From the cell containing the given text, extract its center point as [x, y] coordinate. 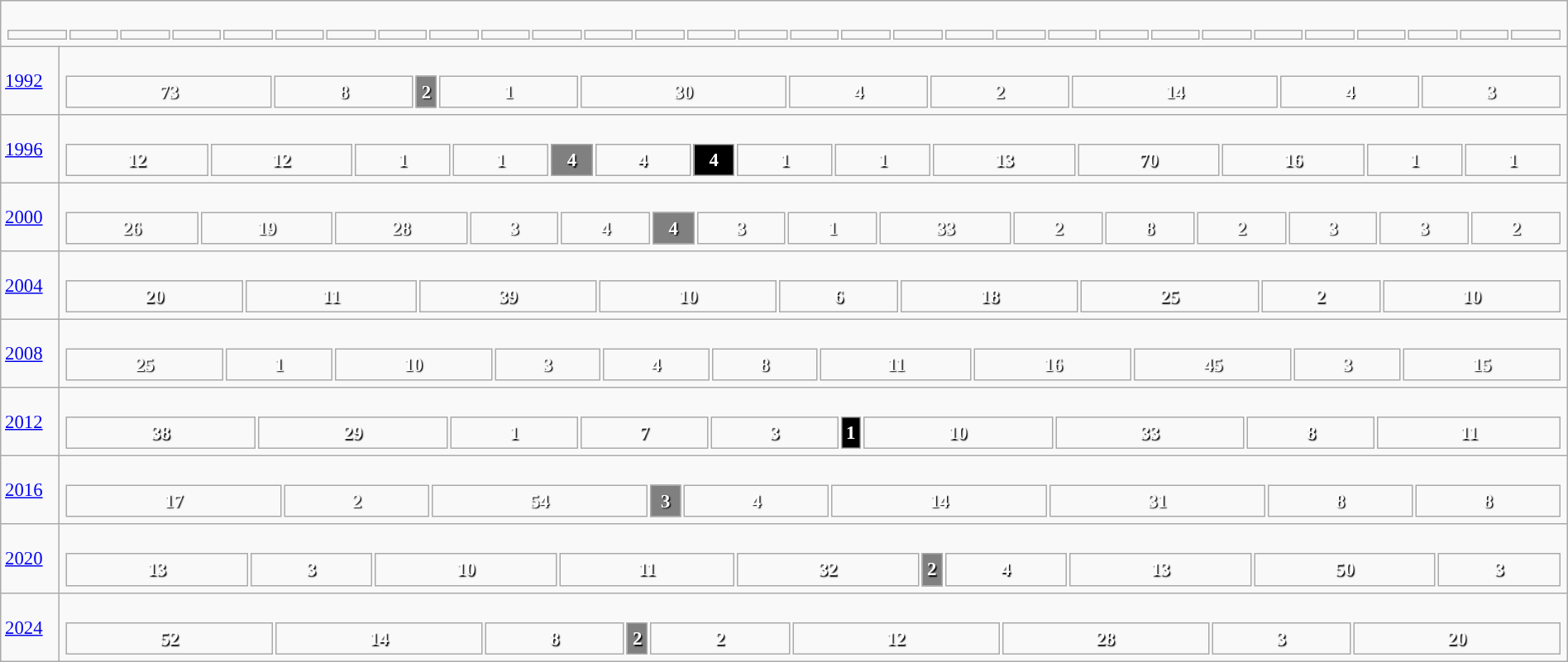
45 [1213, 365]
2016 [30, 491]
20 11 39 10 6 18 25 2 10 [813, 286]
73 [169, 91]
38 [160, 433]
31 [1158, 501]
52 [170, 638]
17 [174, 501]
2020 [30, 559]
18 [991, 296]
39 [508, 296]
73 8 2 1 30 4 2 14 4 3 [813, 81]
25 1 10 3 4 8 11 16 45 3 15 [813, 354]
12 12 1 1 4 4 4 1 1 13 70 16 1 1 [813, 149]
50 [1345, 570]
19 [266, 228]
15 [1482, 365]
30 [683, 91]
32 [828, 570]
2000 [30, 217]
70 [1149, 160]
17 2 54 3 4 14 31 8 8 [813, 491]
2008 [30, 354]
1996 [30, 149]
54 [539, 501]
26 [132, 228]
29 [352, 433]
1992 [30, 81]
26 19 28 3 4 4 3 1 33 2 8 2 3 3 2 [813, 217]
2024 [30, 626]
2004 [30, 286]
52 14 8 2 2 12 28 3 20 [813, 626]
38 29 1 7 3 1 10 33 8 11 [813, 421]
7 [644, 433]
13 3 10 11 32 2 4 13 50 3 [813, 559]
6 [839, 296]
2012 [30, 421]
